Return the [X, Y] coordinate for the center point of the cell that contains the specified text.  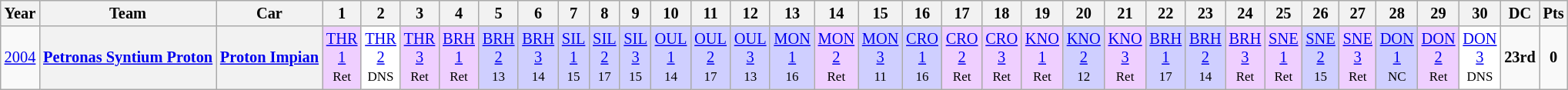
13 [791, 13]
19 [1042, 13]
20 [1084, 13]
SIL315 [635, 58]
CRO2Ret [962, 58]
23rd [1520, 58]
24 [1245, 13]
5 [499, 13]
SNE3Ret [1358, 58]
KNO3Ret [1125, 58]
8 [604, 13]
Proton Impian [269, 58]
MON311 [881, 58]
4 [459, 13]
BRH213 [499, 58]
Car [269, 13]
11 [710, 13]
12 [751, 13]
26 [1320, 13]
29 [1439, 13]
SIL115 [573, 58]
OUL114 [671, 58]
17 [962, 13]
DON3DNS [1479, 58]
DON2Ret [1439, 58]
MON2Ret [836, 58]
SNE1Ret [1283, 58]
CRO3Ret [1001, 58]
CRO116 [922, 58]
BRH214 [1205, 58]
6 [538, 13]
2004 [20, 58]
18 [1001, 13]
15 [881, 13]
10 [671, 13]
Pts [1553, 13]
DC [1520, 13]
Petronas Syntium Proton [128, 58]
BRH3Ret [1245, 58]
25 [1283, 13]
THR2DNS [380, 58]
16 [922, 13]
DON1NC [1397, 58]
Team [128, 13]
28 [1397, 13]
3 [420, 13]
THR3Ret [420, 58]
BRH117 [1165, 58]
1 [342, 13]
Year [20, 13]
9 [635, 13]
30 [1479, 13]
21 [1125, 13]
OUL217 [710, 58]
14 [836, 13]
BRH1Ret [459, 58]
SNE215 [1320, 58]
23 [1205, 13]
0 [1553, 58]
2 [380, 13]
SIL217 [604, 58]
MON116 [791, 58]
22 [1165, 13]
THR1Ret [342, 58]
KNO212 [1084, 58]
7 [573, 13]
27 [1358, 13]
KNO1Ret [1042, 58]
OUL313 [751, 58]
BRH314 [538, 58]
